Output the [x, y] coordinate of the center of the cell containing the given text.  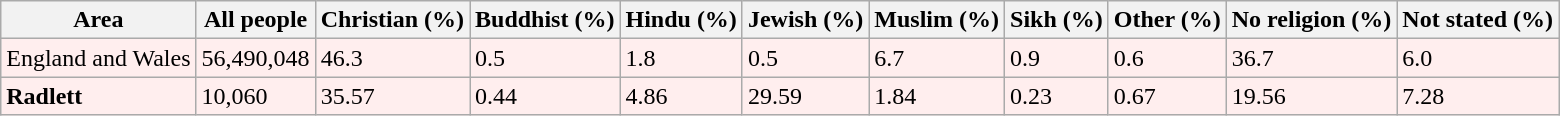
Other (%) [1167, 20]
Radlett [98, 96]
England and Wales [98, 58]
Area [98, 20]
All people [256, 20]
1.84 [937, 96]
No religion (%) [1312, 20]
0.9 [1057, 58]
Not stated (%) [1478, 20]
0.67 [1167, 96]
0.23 [1057, 96]
Hindu (%) [681, 20]
4.86 [681, 96]
36.7 [1312, 58]
46.3 [392, 58]
Jewish (%) [805, 20]
29.59 [805, 96]
Christian (%) [392, 20]
56,490,048 [256, 58]
1.8 [681, 58]
6.7 [937, 58]
Muslim (%) [937, 20]
10,060 [256, 96]
0.6 [1167, 58]
Buddhist (%) [545, 20]
19.56 [1312, 96]
35.57 [392, 96]
6.0 [1478, 58]
Sikh (%) [1057, 20]
0.44 [545, 96]
7.28 [1478, 96]
